Detect which cell encompasses the target text, then output its (X, Y) center coordinate. 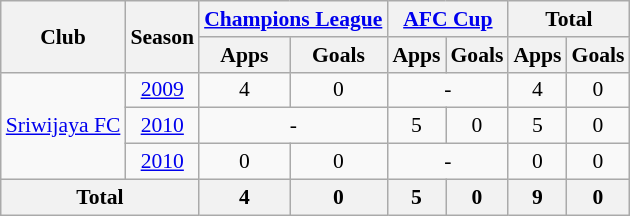
AFC Cup (448, 19)
Season (162, 36)
Club (64, 36)
2009 (162, 90)
9 (537, 197)
Champions League (293, 19)
Sriwijaya FC (64, 126)
